Identify which cell holds the provided text, then report its [X, Y] central coordinate. 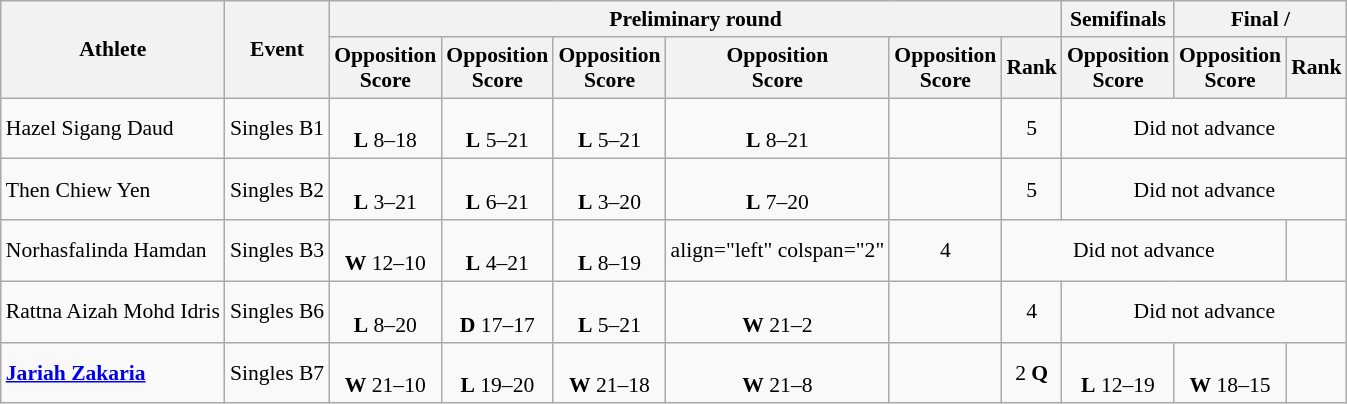
Rattna Aizah Mohd Idris [113, 312]
L 19–20 [497, 372]
Hazel Sigang Daud [113, 128]
align="left" colspan="2" [778, 250]
L 3–21 [385, 190]
Athlete [113, 50]
L 8–21 [778, 128]
Norhasfalinda Hamdan [113, 250]
W 21–10 [385, 372]
L 8–19 [609, 250]
Singles B3 [277, 250]
D 17–17 [497, 312]
Preliminary round [696, 19]
L 4–21 [497, 250]
W 12–10 [385, 250]
Jariah Zakaria [113, 372]
Final / [1260, 19]
L 8–20 [385, 312]
Then Chiew Yen [113, 190]
L 6–21 [497, 190]
Singles B1 [277, 128]
Singles B6 [277, 312]
Semifinals [1118, 19]
L 3–20 [609, 190]
L 12–19 [1118, 372]
Singles B7 [277, 372]
Singles B2 [277, 190]
Event [277, 50]
2 Q [1032, 372]
W 21–18 [609, 372]
W 21–8 [778, 372]
L 7–20 [778, 190]
W 21–2 [778, 312]
W 18–15 [1230, 372]
L 8–18 [385, 128]
